Capture the cell that displays the provided text and extract its [X, Y] central coordinate. 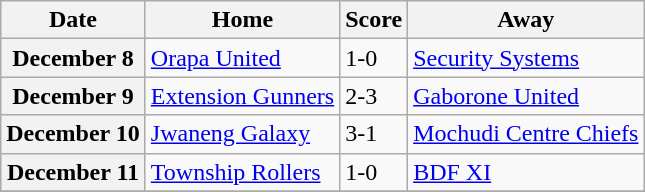
3-1 [374, 134]
2-3 [374, 96]
Jwaneng Galaxy [242, 134]
Away [526, 20]
December 8 [74, 58]
Date [74, 20]
December 9 [74, 96]
December 11 [74, 172]
Home [242, 20]
Mochudi Centre Chiefs [526, 134]
Township Rollers [242, 172]
Extension Gunners [242, 96]
Orapa United [242, 58]
Security Systems [526, 58]
Gaborone United [526, 96]
Score [374, 20]
BDF XI [526, 172]
December 10 [74, 134]
